Search for the cell housing the specified text and yield its [X, Y] center coordinate. 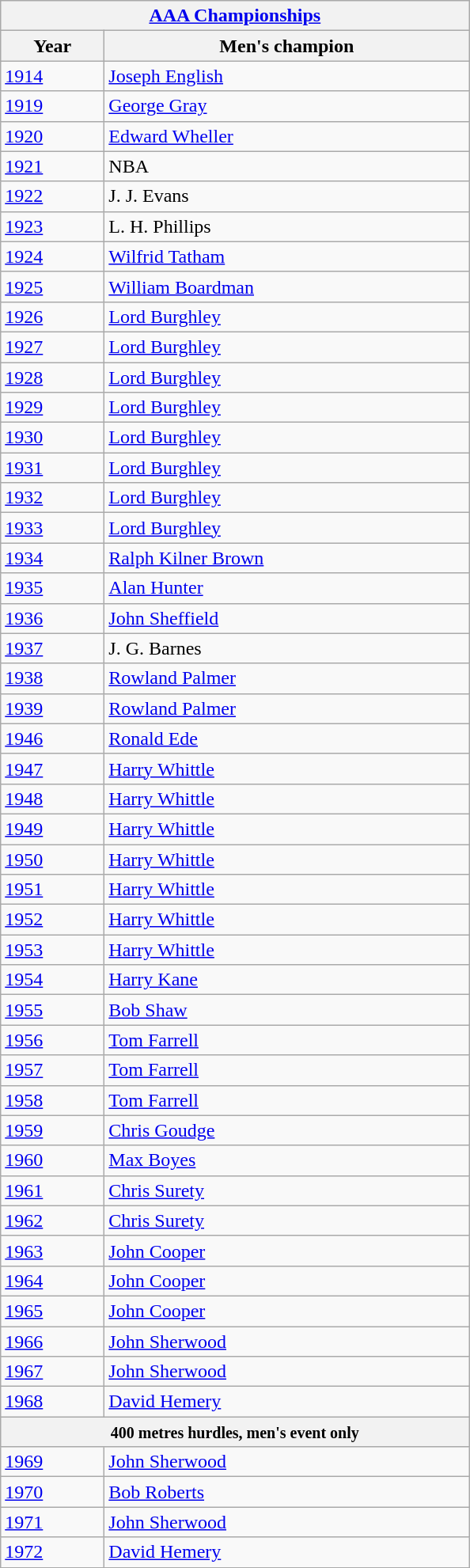
Wilfrid Tatham [286, 256]
1952 [52, 920]
1932 [52, 498]
1923 [52, 226]
AAA Championships [235, 16]
Max Boyes [286, 1160]
1927 [52, 347]
1930 [52, 438]
1969 [52, 1462]
J. G. Barnes [286, 648]
1939 [52, 708]
1949 [52, 829]
1953 [52, 950]
1929 [52, 408]
1970 [52, 1492]
1938 [52, 678]
400 metres hurdles, men's event only [235, 1432]
Bob Shaw [286, 1010]
John Sheffield [286, 618]
William Boardman [286, 287]
1960 [52, 1160]
1935 [52, 588]
1954 [52, 980]
1919 [52, 106]
1931 [52, 468]
1966 [52, 1342]
1947 [52, 769]
1924 [52, 256]
Edward Wheller [286, 136]
1951 [52, 890]
Alan Hunter [286, 588]
Harry Kane [286, 980]
Chris Goudge [286, 1130]
1934 [52, 558]
1948 [52, 799]
Bob Roberts [286, 1492]
1961 [52, 1190]
1921 [52, 166]
1937 [52, 648]
1967 [52, 1372]
1922 [52, 196]
1957 [52, 1070]
Joseph English [286, 76]
NBA [286, 166]
J. J. Evans [286, 196]
1965 [52, 1311]
1972 [52, 1552]
1959 [52, 1130]
1971 [52, 1522]
1926 [52, 317]
1928 [52, 378]
1925 [52, 287]
1956 [52, 1040]
1963 [52, 1251]
L. H. Phillips [286, 226]
1955 [52, 1010]
Ronald Ede [286, 738]
1950 [52, 859]
1920 [52, 136]
Ralph Kilner Brown [286, 558]
George Gray [286, 106]
1936 [52, 618]
1964 [52, 1281]
1958 [52, 1100]
1914 [52, 76]
1933 [52, 528]
1946 [52, 738]
1968 [52, 1402]
Year [52, 46]
Men's champion [286, 46]
1962 [52, 1221]
